Locate the cell with the specified text and output its [X, Y] center coordinate. 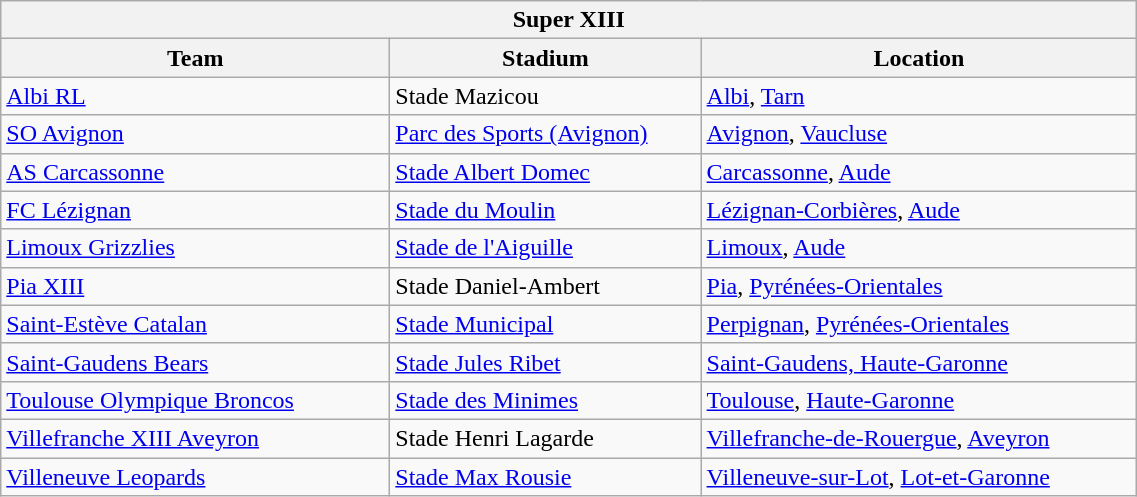
Stade Daniel-Ambert [546, 286]
Stade de l'Aiguille [546, 248]
Stade Henri Lagarde [546, 438]
Limoux Grizzlies [196, 248]
Carcassonne, Aude [919, 172]
Avignon, Vaucluse [919, 134]
Pia XIII [196, 286]
Villeneuve Leopards [196, 477]
Villeneuve-sur-Lot, Lot-et-Garonne [919, 477]
Pia, Pyrénées-Orientales [919, 286]
Albi, Tarn [919, 96]
FC Lézignan [196, 210]
Stade Municipal [546, 324]
Limoux, Aude [919, 248]
Stade Albert Domec [546, 172]
Parc des Sports (Avignon) [546, 134]
Toulouse, Haute-Garonne [919, 400]
Lézignan-Corbières, Aude [919, 210]
Stadium [546, 58]
AS Carcassonne [196, 172]
Team [196, 58]
Villefranche-de-Rouergue, Aveyron [919, 438]
Location [919, 58]
Saint-Gaudens, Haute-Garonne [919, 362]
Super XIII [569, 20]
Albi RL [196, 96]
Saint-Estève Catalan [196, 324]
Stade des Minimes [546, 400]
Saint-Gaudens Bears [196, 362]
Stade du Moulin [546, 210]
Villefranche XIII Aveyron [196, 438]
Toulouse Olympique Broncos [196, 400]
Stade Max Rousie [546, 477]
Stade Jules Ribet [546, 362]
Perpignan, Pyrénées-Orientales [919, 324]
SO Avignon [196, 134]
Stade Mazicou [546, 96]
